Find where the given text appears and provide that cell's center as [X, Y] coordinate. 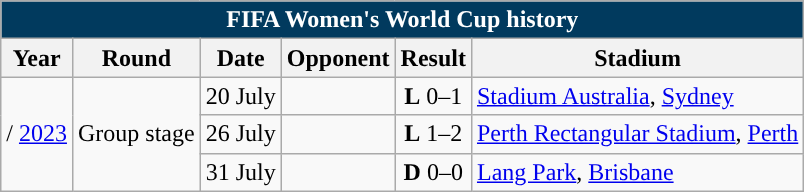
Lang Park, Brisbane [637, 172]
Result [433, 58]
Stadium [637, 58]
/ 2023 [37, 134]
Stadium Australia, Sydney [637, 96]
D 0–0 [433, 172]
Date [240, 58]
FIFA Women's World Cup history [402, 20]
L 0–1 [433, 96]
Perth Rectangular Stadium, Perth [637, 134]
Round [136, 58]
26 July [240, 134]
20 July [240, 96]
31 July [240, 172]
L 1–2 [433, 134]
Opponent [338, 58]
Group stage [136, 134]
Year [37, 58]
